Locate the cell with the specified text and output its [x, y] center coordinate. 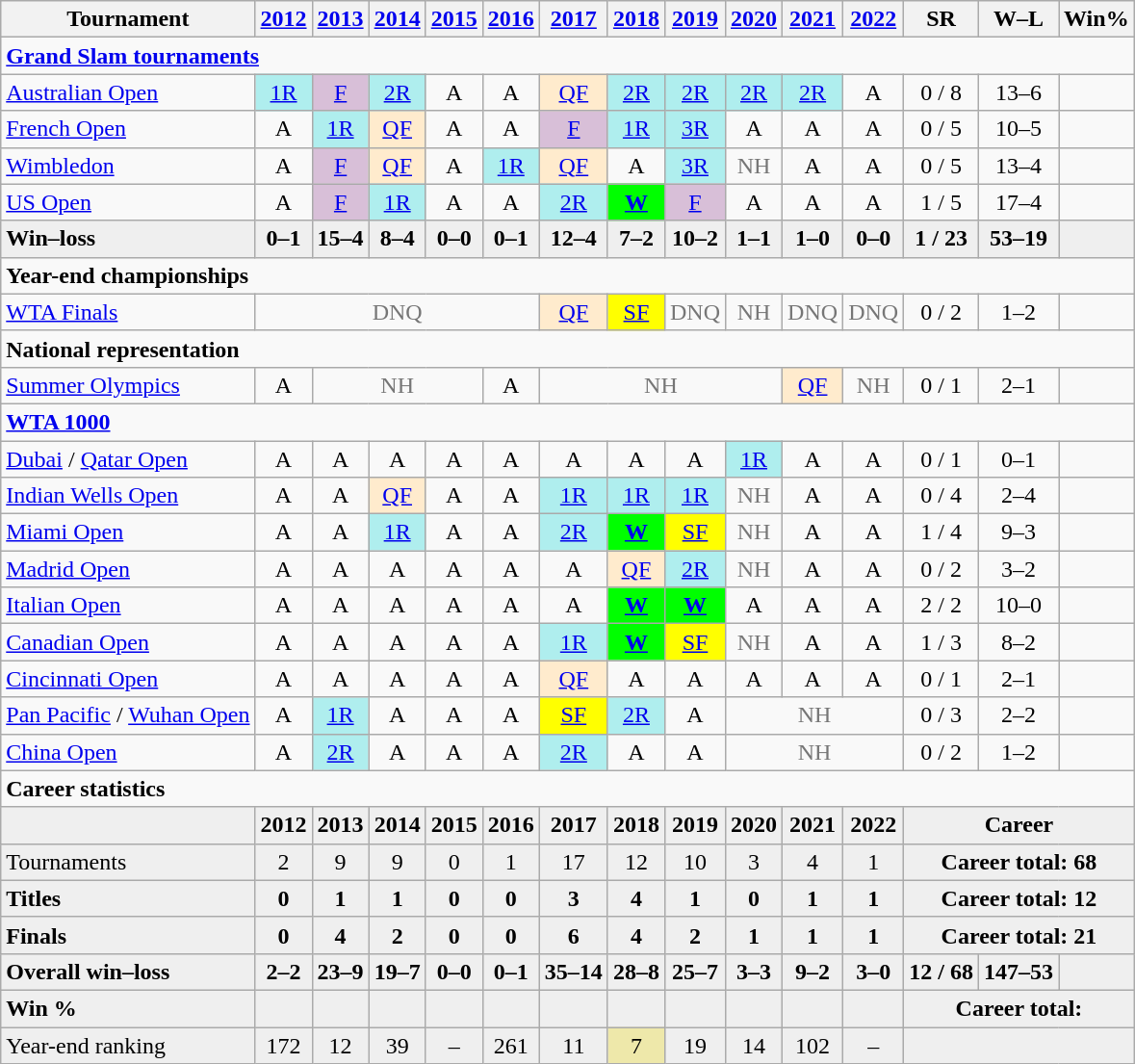
Dubai / Qatar Open [128, 459]
Miami Open [128, 532]
17–4 [1019, 202]
WTA Finals [128, 312]
Italian Open [128, 606]
0 / 4 [942, 496]
Overall win–loss [128, 972]
Australian Open [128, 92]
Pan Pacific / Wuhan Open [128, 715]
1–0 [813, 239]
1 / 23 [942, 239]
W–L [1019, 19]
2–4 [1019, 496]
Cincinnati Open [128, 679]
261 [510, 1045]
102 [813, 1045]
9–2 [813, 972]
147–53 [1019, 972]
10–0 [1019, 606]
6 [574, 935]
Year-end ranking [128, 1045]
13–4 [1019, 166]
17 [574, 862]
Indian Wells Open [128, 496]
3–3 [755, 972]
11 [574, 1045]
Summer Olympics [128, 385]
2 / 2 [942, 606]
China Open [128, 752]
12 / 68 [942, 972]
9–3 [1019, 532]
Grand Slam tournaments [568, 56]
0 / 3 [942, 715]
Win% [1097, 19]
Finals [128, 935]
1 / 5 [942, 202]
53–19 [1019, 239]
15–4 [341, 239]
39 [397, 1045]
Career total: 21 [1019, 935]
Career [1019, 825]
25–7 [695, 972]
Career total: 12 [1019, 898]
172 [283, 1045]
SR [942, 19]
28–8 [635, 972]
10–5 [1019, 129]
8–2 [1019, 642]
1 / 3 [942, 642]
1–1 [755, 239]
35–14 [574, 972]
Win % [128, 1008]
7–2 [635, 239]
7 [635, 1045]
Win–loss [128, 239]
French Open [128, 129]
13–6 [1019, 92]
1 / 4 [942, 532]
10–2 [695, 239]
WTA 1000 [568, 422]
19–7 [397, 972]
Career total: [1019, 1008]
Year-end championships [568, 275]
Madrid Open [128, 569]
19 [695, 1045]
10 [695, 862]
US Open [128, 202]
12–4 [574, 239]
Career statistics [568, 789]
14 [755, 1045]
Titles [128, 898]
3–2 [1019, 569]
Tournament [128, 19]
Tournaments [128, 862]
Wimbledon [128, 166]
8–4 [397, 239]
Career total: 68 [1019, 862]
0 / 8 [942, 92]
3–0 [874, 972]
Canadian Open [128, 642]
National representation [568, 349]
23–9 [341, 972]
